Output the [x, y] coordinate of the center of the cell containing the given text.  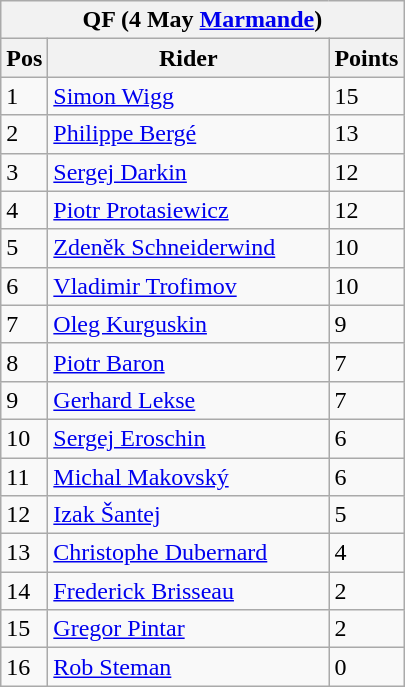
Oleg Kurguskin [188, 324]
Zdeněk Schneiderwind [188, 248]
QF (4 May Marmande) [202, 20]
Piotr Protasiewicz [188, 210]
Pos [24, 58]
Simon Wigg [188, 96]
3 [24, 172]
Michal Makovský [188, 477]
16 [24, 667]
8 [24, 362]
Gregor Pintar [188, 629]
Rider [188, 58]
Philippe Bergé [188, 134]
Gerhard Lekse [188, 400]
0 [366, 667]
Points [366, 58]
11 [24, 477]
Sergej Darkin [188, 172]
Frederick Brisseau [188, 591]
Christophe Dubernard [188, 553]
Rob Steman [188, 667]
Vladimir Trofimov [188, 286]
Piotr Baron [188, 362]
Izak Šantej [188, 515]
Sergej Eroschin [188, 438]
14 [24, 591]
1 [24, 96]
